Scan for the cell matching the given text and deliver its (x, y) coordinate at center. 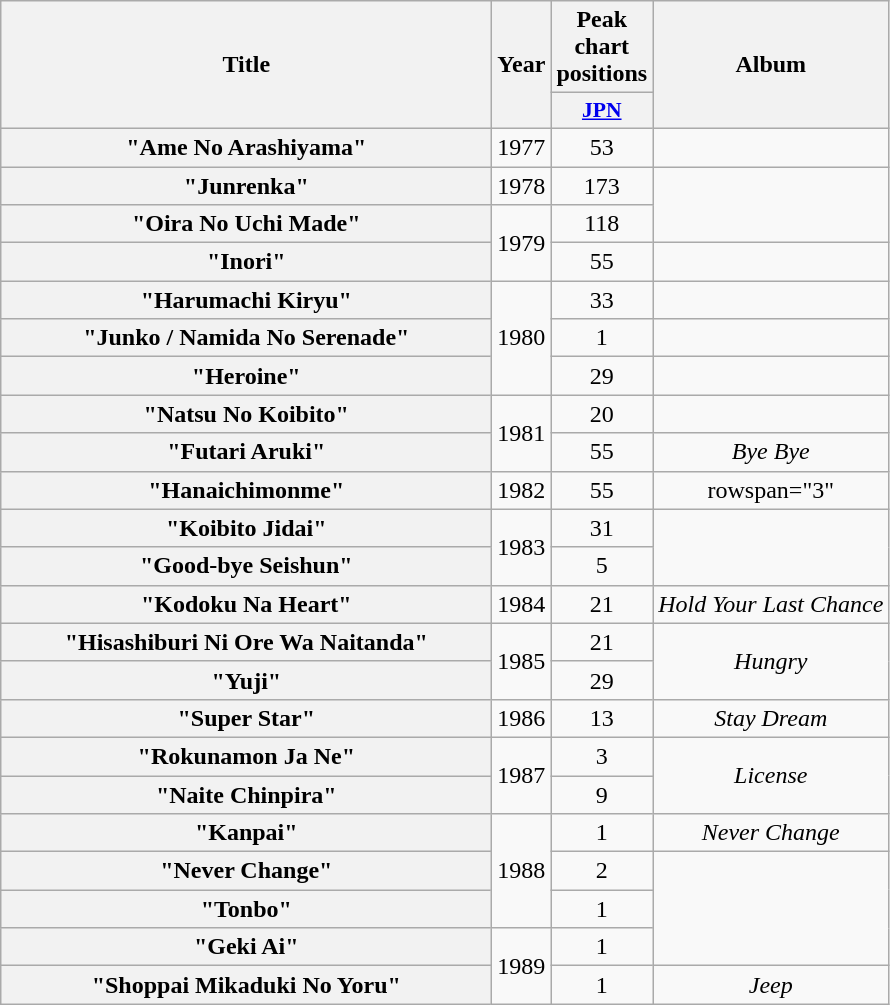
rowspan="3" (771, 490)
"Never Change" (246, 871)
1989 (522, 966)
"Kodoku Na Heart" (246, 604)
Jeep (771, 985)
JPN (602, 111)
Year (522, 65)
"Rokunamon Ja Ne" (246, 756)
"Inori" (246, 262)
1984 (522, 604)
Peak chart positions (602, 47)
"Geki Ai" (246, 947)
"Junko / Namida No Serenade" (246, 338)
"Hisashiburi Ni Ore Wa Naitanda" (246, 642)
"Heroine" (246, 376)
13 (602, 718)
1980 (522, 338)
"Kanpai" (246, 833)
Title (246, 65)
License (771, 775)
1977 (522, 147)
"Yuji" (246, 680)
"Naite Chinpira" (246, 795)
53 (602, 147)
173 (602, 185)
"Tonbo" (246, 909)
1982 (522, 490)
"Natsu No Koibito" (246, 414)
1988 (522, 871)
1981 (522, 433)
"Junrenka" (246, 185)
Album (771, 65)
20 (602, 414)
"Koibito Jidai" (246, 528)
31 (602, 528)
"Good-bye Seishun" (246, 566)
1986 (522, 718)
1978 (522, 185)
Stay Dream (771, 718)
Hold Your Last Chance (771, 604)
"Hanaichimonme" (246, 490)
Bye Bye (771, 452)
"Oira No Uchi Made" (246, 224)
1987 (522, 775)
2 (602, 871)
Hungry (771, 661)
3 (602, 756)
5 (602, 566)
1983 (522, 547)
"Ame No Arashiyama" (246, 147)
9 (602, 795)
118 (602, 224)
Never Change (771, 833)
"Super Star" (246, 718)
"Harumachi Kiryu" (246, 300)
"Futari Aruki" (246, 452)
33 (602, 300)
1985 (522, 661)
"Shoppai Mikaduki No Yoru" (246, 985)
1979 (522, 243)
